Extract the [x, y] coordinate from the center of the cell holding the provided text.  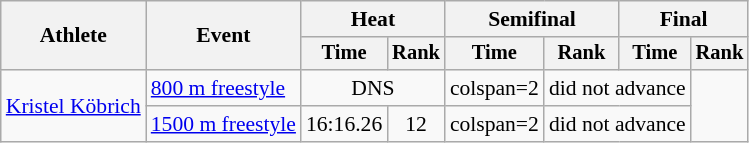
Event [224, 36]
Semifinal [532, 19]
16:16.26 [344, 124]
Athlete [74, 36]
Kristel Köbrich [74, 106]
Heat [373, 19]
Final [684, 19]
12 [416, 124]
DNS [373, 88]
1500 m freestyle [224, 124]
800 m freestyle [224, 88]
